Return the (x, y) coordinate for the center point of the cell that contains the specified text.  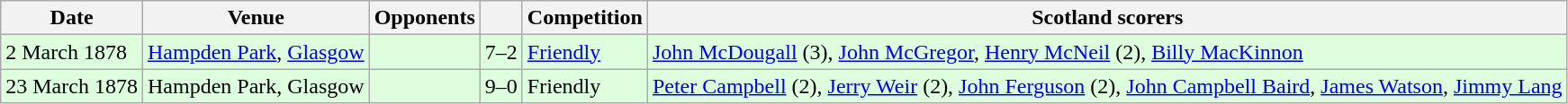
Competition (585, 18)
John McDougall (3), John McGregor, Henry McNeil (2), Billy MacKinnon (1107, 52)
Opponents (425, 18)
Date (72, 18)
Venue (256, 18)
9–0 (500, 86)
7–2 (500, 52)
Scotland scorers (1107, 18)
23 March 1878 (72, 86)
2 March 1878 (72, 52)
Peter Campbell (2), Jerry Weir (2), John Ferguson (2), John Campbell Baird, James Watson, Jimmy Lang (1107, 86)
